Identify which cell holds the provided text, then report its [X, Y] central coordinate. 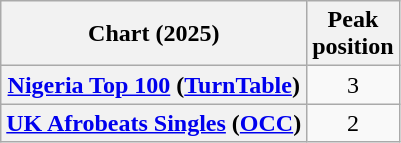
3 [353, 85]
Peakposition [353, 34]
Chart (2025) [154, 34]
Nigeria Top 100 (TurnTable) [154, 85]
UK Afrobeats Singles (OCC) [154, 123]
2 [353, 123]
